Identify which cell holds the provided text, then report its [x, y] central coordinate. 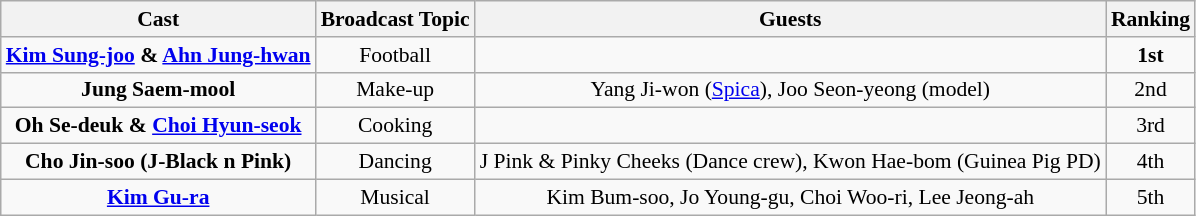
Cho Jin-soo (J-Black n Pink) [158, 162]
Oh Se-deuk & Choi Hyun-seok [158, 126]
J Pink & Pinky Cheeks (Dance crew), Kwon Hae-bom (Guinea Pig PD) [790, 162]
Cast [158, 19]
Ranking [1150, 19]
Kim Bum-soo, Jo Young-gu, Choi Woo-ri, Lee Jeong-ah [790, 197]
Yang Ji-won (Spica), Joo Seon-yeong (model) [790, 90]
Kim Sung-joo & Ahn Jung-hwan [158, 55]
Dancing [396, 162]
1st [1150, 55]
3rd [1150, 126]
Football [396, 55]
4th [1150, 162]
2nd [1150, 90]
Cooking [396, 126]
Guests [790, 19]
Make-up [396, 90]
5th [1150, 197]
Broadcast Topic [396, 19]
Kim Gu-ra [158, 197]
Musical [396, 197]
Jung Saem-mool [158, 90]
